Provide the (X, Y) coordinate of the cell's center where the given text is located.  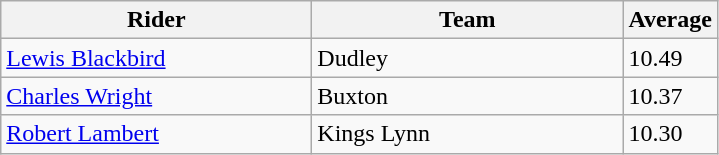
10.30 (670, 134)
Lewis Blackbird (156, 58)
Dudley (468, 58)
Rider (156, 20)
Buxton (468, 96)
10.37 (670, 96)
Robert Lambert (156, 134)
Average (670, 20)
Team (468, 20)
Kings Lynn (468, 134)
10.49 (670, 58)
Charles Wright (156, 96)
